Provide the (x, y) coordinate of the cell's center where the given text is located.  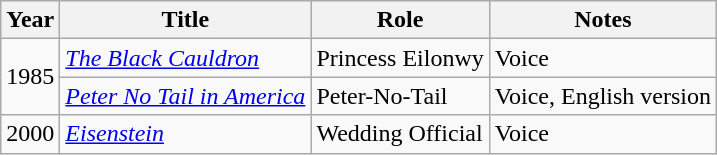
Peter-No-Tail (400, 96)
Wedding Official (400, 134)
Eisenstein (186, 134)
1985 (30, 77)
The Black Cauldron (186, 58)
2000 (30, 134)
Princess Eilonwy (400, 58)
Peter No Tail in America (186, 96)
Notes (602, 20)
Title (186, 20)
Voice, English version (602, 96)
Year (30, 20)
Role (400, 20)
